Provide the [X, Y] coordinate of the cell's center where the given text is located.  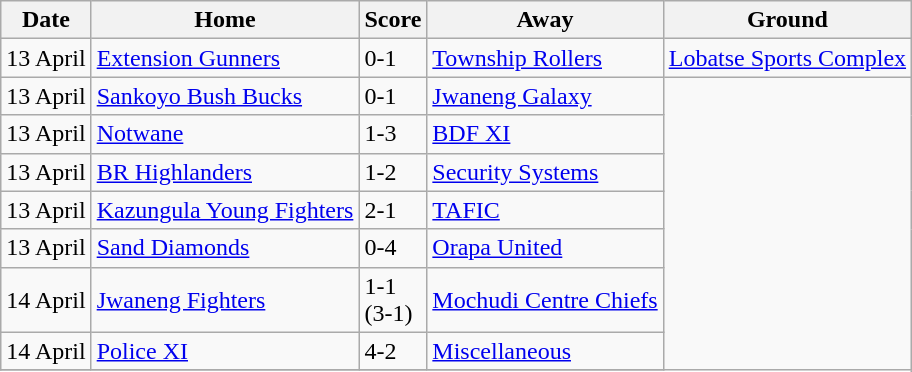
Away [545, 20]
Jwaneng Galaxy [545, 96]
BR Highlanders [225, 172]
4-2 [393, 351]
Kazungula Young Fighters [225, 210]
2-1 [393, 210]
Jwaneng Fighters [225, 300]
Home [225, 20]
Orapa United [545, 248]
Sankoyo Bush Bucks [225, 96]
TAFIC [545, 210]
Miscellaneous [545, 351]
Security Systems [545, 172]
Mochudi Centre Chiefs [545, 300]
Ground [787, 20]
Township Rollers [545, 58]
Extension Gunners [225, 58]
1-3 [393, 134]
1-2 [393, 172]
Score [393, 20]
Date [46, 20]
Police XI [225, 351]
BDF XI [545, 134]
Sand Diamonds [225, 248]
Lobatse Sports Complex [787, 58]
0-4 [393, 248]
Notwane [225, 134]
1-1(3-1) [393, 300]
